Extract the (X, Y) coordinate from the center of the cell holding the provided text.  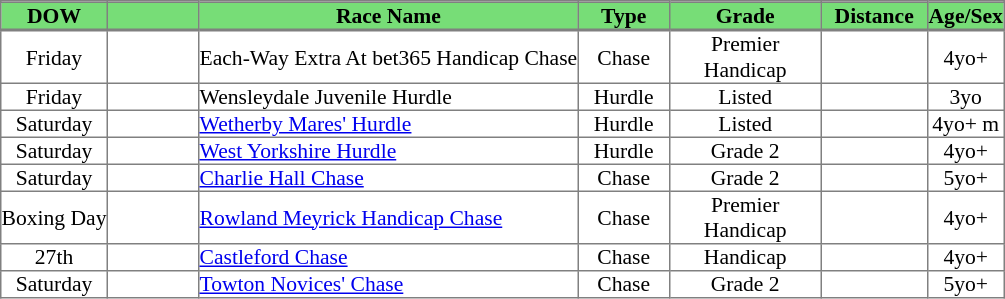
West Yorkshire Hurdle (388, 150)
3yo (965, 96)
Age/Sex (965, 16)
Wetherby Mares' Hurdle (388, 124)
Handicap (745, 258)
Type (624, 16)
27th (54, 258)
DOW (54, 16)
Distance (874, 16)
Grade (745, 16)
4yo+ m (965, 124)
Castleford Chase (388, 258)
Boxing Day (54, 217)
Charlie Hall Chase (388, 178)
Race Name (388, 16)
Towton Novices' Chase (388, 284)
Wensleydale Juvenile Hurdle (388, 96)
Rowland Meyrick Handicap Chase (388, 217)
Each-Way Extra At bet365 Handicap Chase (388, 57)
